Pinpoint the cell where the given text exists, returning its [x, y] midpoint coordinate. 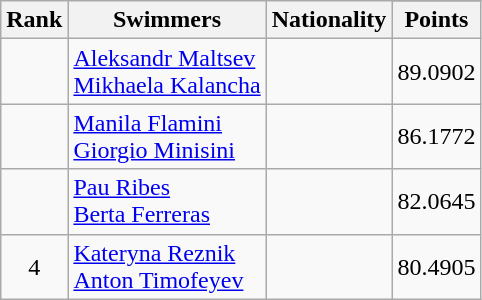
Pau RibesBerta Ferreras [167, 202]
Manila FlaminiGiorgio Minisini [167, 136]
80.4905 [436, 266]
89.0902 [436, 72]
Swimmers [167, 20]
82.0645 [436, 202]
Rank [34, 20]
Kateryna ReznikAnton Timofeyev [167, 266]
Aleksandr MaltsevMikhaela Kalancha [167, 72]
Nationality [329, 20]
Points [436, 20]
86.1772 [436, 136]
4 [34, 266]
